Extract the [x, y] coordinate from the center of the cell holding the provided text.  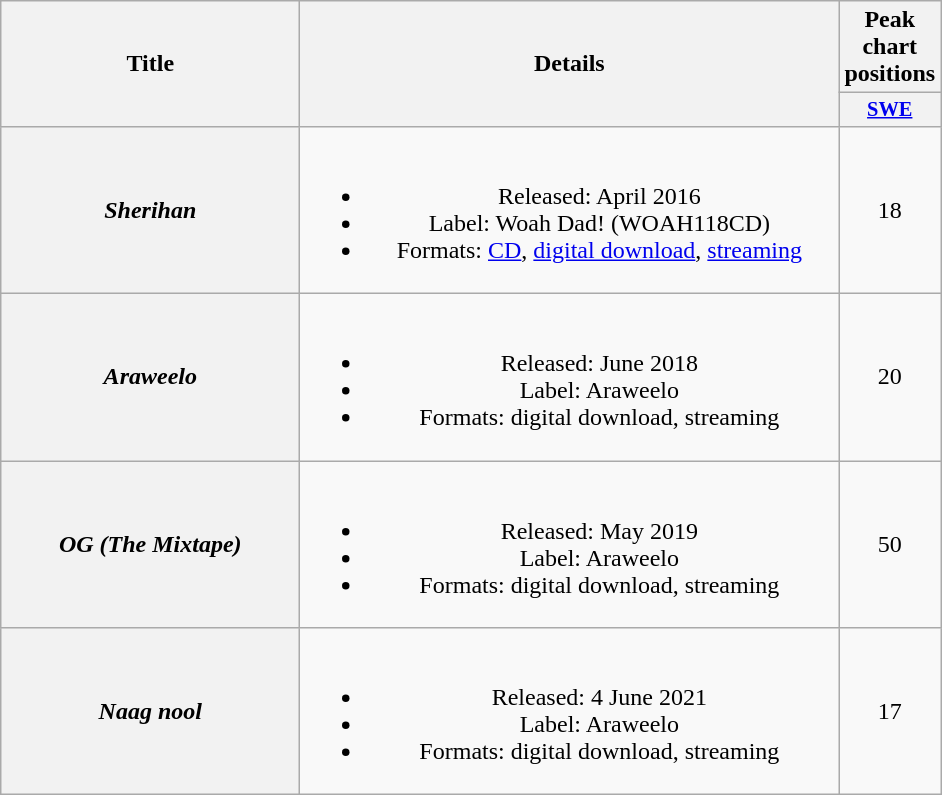
Released: May 2019Label: AraweeloFormats: digital download, streaming [570, 544]
18 [890, 210]
50 [890, 544]
17 [890, 712]
Peak chart positions [890, 47]
Naag nool [150, 712]
Details [570, 64]
20 [890, 378]
Released: June 2018Label: AraweeloFormats: digital download, streaming [570, 378]
Sherihan [150, 210]
OG (The Mixtape) [150, 544]
Title [150, 64]
SWE [890, 110]
Released: 4 June 2021Label: AraweeloFormats: digital download, streaming [570, 712]
Released: April 2016Label: Woah Dad! (WOAH118CD)Formats: CD, digital download, streaming [570, 210]
Araweelo [150, 378]
